From the cell containing the given text, extract its center point as (X, Y) coordinate. 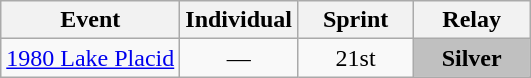
Silver (472, 58)
— (239, 58)
Relay (472, 20)
Event (90, 20)
21st (356, 58)
Sprint (356, 20)
1980 Lake Placid (90, 58)
Individual (239, 20)
